Output the (x, y) coordinate of the center of the cell containing the given text.  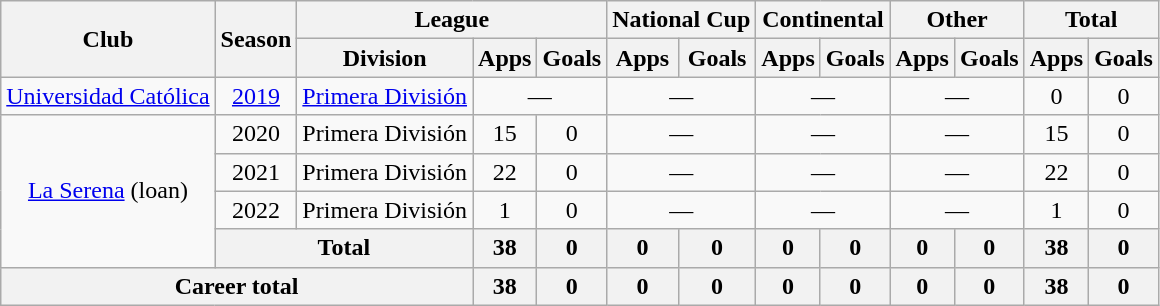
2022 (256, 210)
Club (108, 39)
League (452, 20)
Season (256, 39)
Continental (823, 20)
Other (957, 20)
2021 (256, 172)
Universidad Católica (108, 96)
Division (385, 58)
2020 (256, 134)
National Cup (682, 20)
La Serena (loan) (108, 191)
Career total (237, 286)
2019 (256, 96)
